Detect which cell encompasses the target text, then output its (x, y) center coordinate. 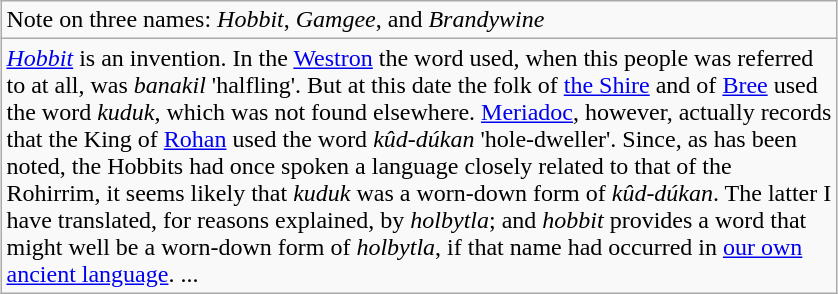
Note on three names: Hobbit, Gamgee, and Brandywine (419, 20)
